Output the (X, Y) coordinate of the center of the cell containing the given text.  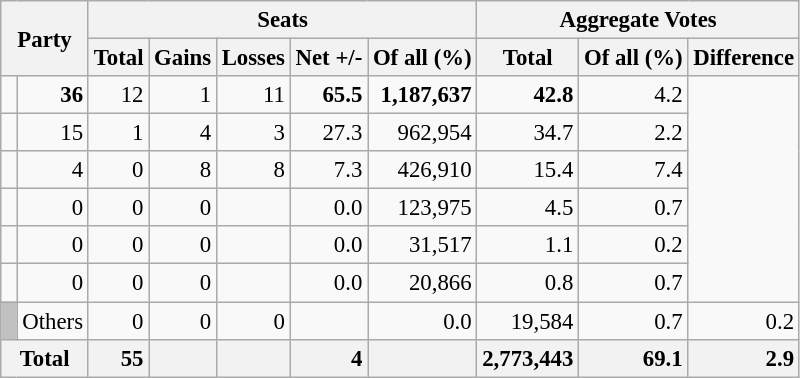
11 (253, 95)
65.5 (328, 95)
Others (52, 321)
Losses (253, 58)
7.3 (328, 170)
426,910 (422, 170)
4.2 (634, 95)
Difference (744, 58)
2,773,443 (528, 358)
3 (253, 133)
962,954 (422, 133)
2.2 (634, 133)
42.8 (528, 95)
2.9 (744, 358)
Gains (183, 58)
Aggregate Votes (638, 20)
12 (118, 95)
1.1 (528, 245)
Seats (282, 20)
20,866 (422, 283)
36 (52, 95)
19,584 (528, 321)
15 (52, 133)
69.1 (634, 358)
55 (118, 358)
Net +/- (328, 58)
4.5 (528, 208)
1,187,637 (422, 95)
Party (45, 38)
34.7 (528, 133)
7.4 (634, 170)
0.8 (528, 283)
15.4 (528, 170)
27.3 (328, 133)
31,517 (422, 245)
123,975 (422, 208)
